From the cell containing the given text, extract its center point as (X, Y) coordinate. 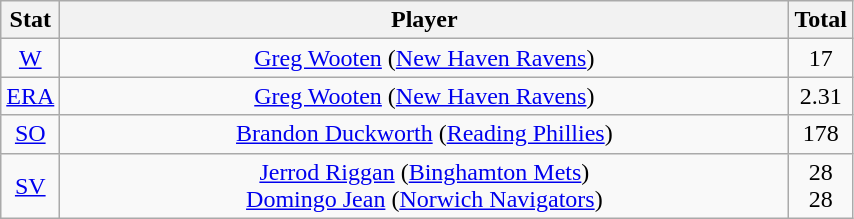
Player (424, 20)
178 (821, 134)
Jerrod Riggan (Binghamton Mets)Domingo Jean (Norwich Navigators) (424, 186)
Stat (30, 20)
W (30, 58)
Total (821, 20)
SV (30, 186)
2828 (821, 186)
SO (30, 134)
ERA (30, 96)
17 (821, 58)
2.31 (821, 96)
Brandon Duckworth (Reading Phillies) (424, 134)
